Determine the [X, Y] coordinate at the center of the cell enclosing the given text.  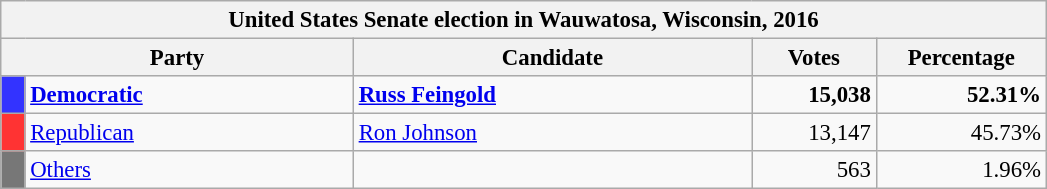
Ron Johnson [552, 133]
563 [814, 170]
Percentage [961, 58]
Republican [189, 133]
Votes [814, 58]
United States Senate election in Wauwatosa, Wisconsin, 2016 [524, 20]
Russ Feingold [552, 95]
Party [178, 58]
Democratic [189, 95]
Candidate [552, 58]
52.31% [961, 95]
Others [189, 170]
15,038 [814, 95]
13,147 [814, 133]
1.96% [961, 170]
45.73% [961, 133]
